Return [X, Y] of the center of cell containing provided text 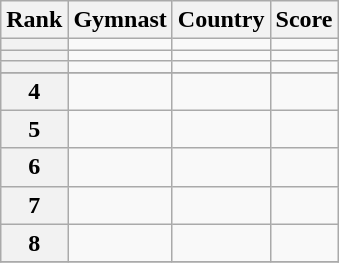
7 [34, 205]
6 [34, 167]
4 [34, 91]
8 [34, 243]
Gymnast [120, 20]
5 [34, 129]
Rank [34, 20]
Score [304, 20]
Country [221, 20]
